Determine the [x, y] coordinate at the center of the cell enclosing the given text.  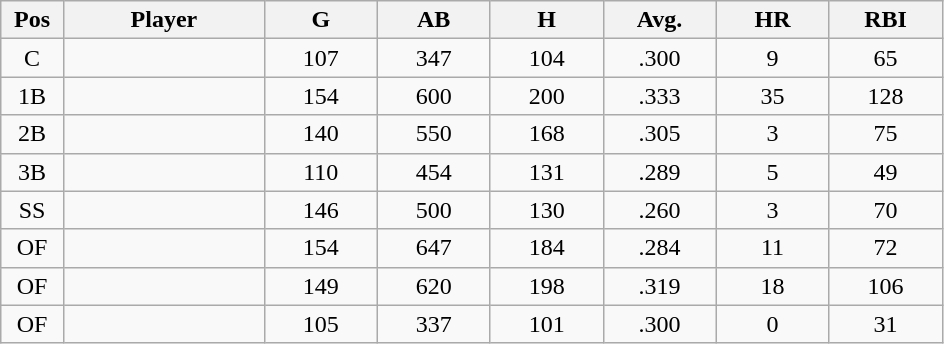
110 [320, 172]
198 [546, 286]
550 [434, 134]
347 [434, 58]
31 [886, 324]
149 [320, 286]
RBI [886, 20]
0 [772, 324]
454 [434, 172]
C [32, 58]
168 [546, 134]
184 [546, 248]
18 [772, 286]
HR [772, 20]
500 [434, 210]
35 [772, 96]
.289 [660, 172]
Pos [32, 20]
105 [320, 324]
101 [546, 324]
.305 [660, 134]
.260 [660, 210]
.333 [660, 96]
70 [886, 210]
104 [546, 58]
H [546, 20]
72 [886, 248]
Player [164, 20]
200 [546, 96]
65 [886, 58]
128 [886, 96]
337 [434, 324]
3B [32, 172]
1B [32, 96]
107 [320, 58]
AB [434, 20]
5 [772, 172]
.319 [660, 286]
Avg. [660, 20]
75 [886, 134]
600 [434, 96]
140 [320, 134]
G [320, 20]
SS [32, 210]
2B [32, 134]
620 [434, 286]
49 [886, 172]
.284 [660, 248]
146 [320, 210]
130 [546, 210]
647 [434, 248]
131 [546, 172]
11 [772, 248]
106 [886, 286]
9 [772, 58]
